For the text-containing cell, return its midpoint in (x, y) coordinate format. 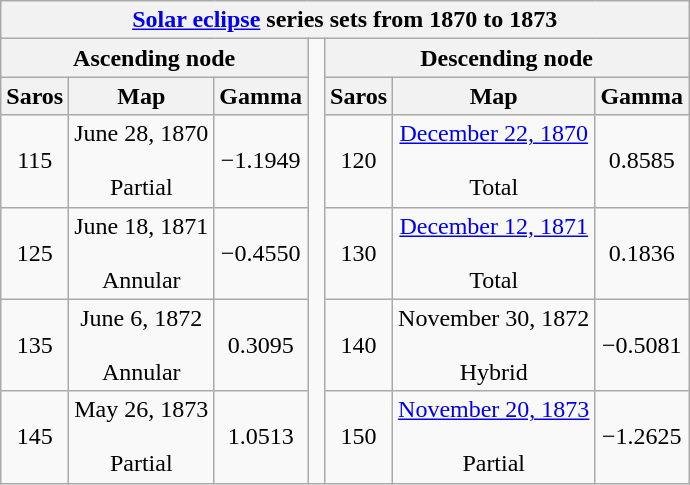
Ascending node (154, 58)
145 (35, 437)
June 18, 1871Annular (142, 253)
December 12, 1871Total (494, 253)
−0.4550 (261, 253)
May 26, 1873Partial (142, 437)
0.1836 (642, 253)
−1.1949 (261, 161)
120 (359, 161)
115 (35, 161)
140 (359, 345)
Descending node (507, 58)
1.0513 (261, 437)
0.3095 (261, 345)
−1.2625 (642, 437)
December 22, 1870Total (494, 161)
125 (35, 253)
November 30, 1872Hybrid (494, 345)
150 (359, 437)
June 28, 1870Partial (142, 161)
Solar eclipse series sets from 1870 to 1873 (345, 20)
0.8585 (642, 161)
June 6, 1872Annular (142, 345)
130 (359, 253)
−0.5081 (642, 345)
135 (35, 345)
November 20, 1873Partial (494, 437)
